Determine the (X, Y) coordinate at the center of the cell enclosing the given text.  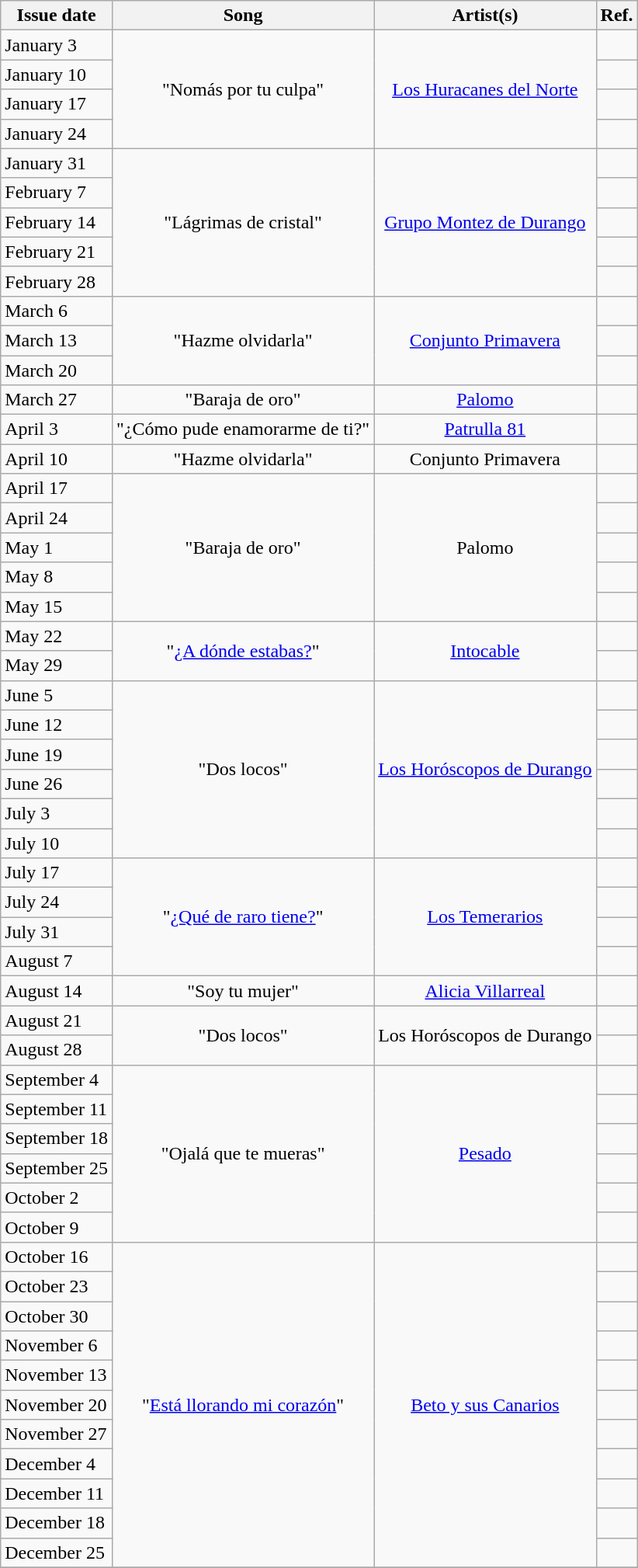
August 7 (57, 961)
Pesado (485, 1153)
October 30 (57, 1316)
"Está llorando mi corazón" (242, 1404)
"Soy tu mujer" (242, 991)
May 15 (57, 607)
November 6 (57, 1346)
Grupo Montez de Durango (485, 222)
February 14 (57, 222)
May 29 (57, 666)
January 10 (57, 75)
Artist(s) (485, 16)
November 13 (57, 1375)
November 20 (57, 1405)
Beto y sus Canarios (485, 1404)
January 17 (57, 104)
June 26 (57, 784)
January 24 (57, 134)
March 13 (57, 340)
July 17 (57, 873)
December 25 (57, 1552)
October 23 (57, 1286)
August 14 (57, 991)
August 21 (57, 1020)
February 28 (57, 281)
February 7 (57, 193)
August 28 (57, 1050)
Los Temerarios (485, 917)
April 24 (57, 518)
May 8 (57, 577)
March 20 (57, 370)
September 18 (57, 1139)
July 24 (57, 902)
July 3 (57, 813)
March 6 (57, 311)
September 4 (57, 1080)
"Ojalá que te mueras" (242, 1153)
October 9 (57, 1227)
June 12 (57, 725)
September 11 (57, 1109)
Alicia Villarreal (485, 991)
Intocable (485, 651)
May 1 (57, 548)
March 27 (57, 400)
July 10 (57, 843)
"Lágrimas de cristal" (242, 222)
"¿Cómo pude enamorarme de ti?" (242, 429)
May 22 (57, 636)
Song (242, 16)
December 4 (57, 1464)
October 16 (57, 1257)
April 3 (57, 429)
April 17 (57, 488)
December 11 (57, 1493)
June 5 (57, 695)
January 3 (57, 45)
Los Huracanes del Norte (485, 89)
October 2 (57, 1198)
December 18 (57, 1523)
February 21 (57, 252)
"¿A dónde estabas?" (242, 651)
November 27 (57, 1434)
June 19 (57, 754)
Patrulla 81 (485, 429)
"Nomás por tu culpa" (242, 89)
July 31 (57, 932)
April 10 (57, 459)
Ref. (616, 16)
"¿Qué de raro tiene?" (242, 917)
Issue date (57, 16)
September 25 (57, 1168)
January 31 (57, 163)
